Determine the (X, Y) coordinate at the center of the cell enclosing the given text.  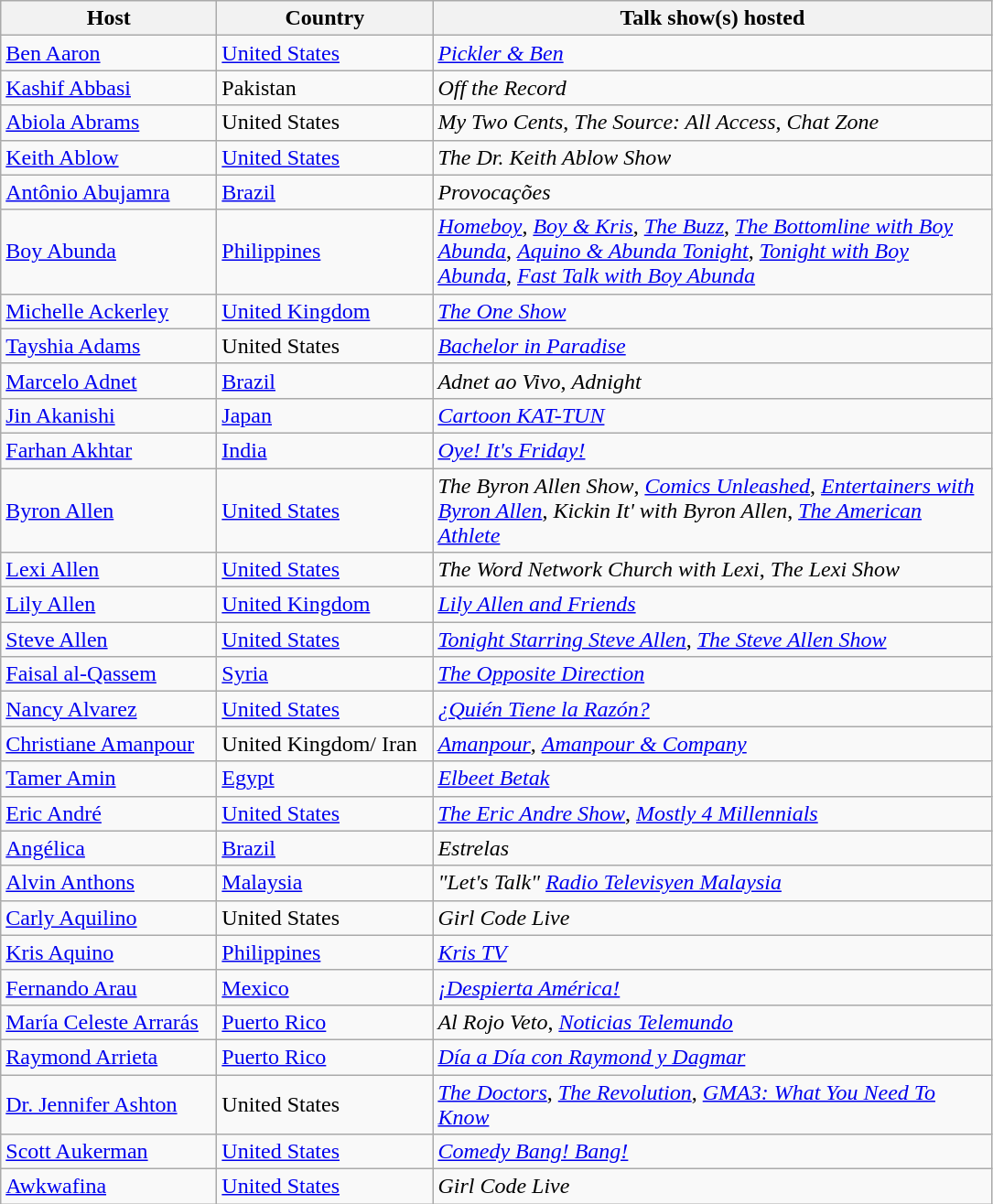
Japan (325, 415)
Adnet ao Vivo, Adnight (712, 381)
"Let's Talk" Radio Televisyen Malaysia (712, 883)
Tamer Amin (109, 779)
Eric André (109, 813)
Faisal al-Qassem (109, 674)
Christiane Amanpour (109, 744)
Steve Allen (109, 640)
Bachelor in Paradise (712, 346)
Nancy Alvarez (109, 709)
The Eric Andre Show, Mostly 4 Millennials (712, 813)
Fernando Arau (109, 987)
Tonight Starring Steve Allen, The Steve Allen Show (712, 640)
United Kingdom/ Iran (325, 744)
Estrelas (712, 848)
The One Show (712, 311)
Día a Día con Raymond y Dagmar (712, 1057)
María Celeste Arrarás (109, 1022)
Byron Allen (109, 511)
Ben Aaron (109, 53)
Host (109, 18)
The Doctors, The Revolution, GMA3: What You Need To Know (712, 1103)
Angélica (109, 848)
Awkwafina (109, 1187)
Boy Abunda (109, 252)
Dr. Jennifer Ashton (109, 1103)
Lily Allen and Friends (712, 605)
Raymond Arrieta (109, 1057)
Pickler & Ben (712, 53)
Scott Aukerman (109, 1152)
Oye! It's Friday! (712, 450)
Jin Akanishi (109, 415)
Provocações (712, 192)
Kris Aquino (109, 952)
Egypt (325, 779)
Comedy Bang! Bang! (712, 1152)
Farhan Akhtar (109, 450)
¿Quién Tiene la Razón? (712, 709)
Kris TV (712, 952)
Kashif Abbasi (109, 88)
The Byron Allen Show, Comics Unleashed, Entertainers with Byron Allen, Kickin It' with Byron Allen, The American Athlete (712, 511)
Pakistan (325, 88)
India (325, 450)
The Opposite Direction (712, 674)
Talk show(s) hosted (712, 18)
Carly Aquilino (109, 918)
Homeboy, Boy & Kris, The Buzz, The Bottomline with Boy Abunda, Aquino & Abunda Tonight, Tonight with Boy Abunda, Fast Talk with Boy Abunda (712, 252)
Off the Record (712, 88)
Alvin Anthons (109, 883)
Al Rojo Veto, Noticias Telemundo (712, 1022)
Mexico (325, 987)
Lily Allen (109, 605)
Elbeet Betak (712, 779)
Cartoon KAT-TUN (712, 415)
Michelle Ackerley (109, 311)
Country (325, 18)
Malaysia (325, 883)
My Two Cents, The Source: All Access, Chat Zone (712, 123)
The Dr. Keith Ablow Show (712, 157)
Syria (325, 674)
Lexi Allen (109, 570)
The Word Network Church with Lexi, The Lexi Show (712, 570)
¡Despierta América! (712, 987)
Antônio Abujamra (109, 192)
Keith Ablow (109, 157)
Amanpour, Amanpour & Company (712, 744)
Tayshia Adams (109, 346)
Marcelo Adnet (109, 381)
Abiola Abrams (109, 123)
